Determine the (x, y) coordinate at the center of the cell enclosing the given text.  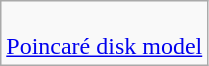
Poincaré disk model (104, 34)
